Return the [X, Y] coordinate for the center point of the cell that contains the specified text.  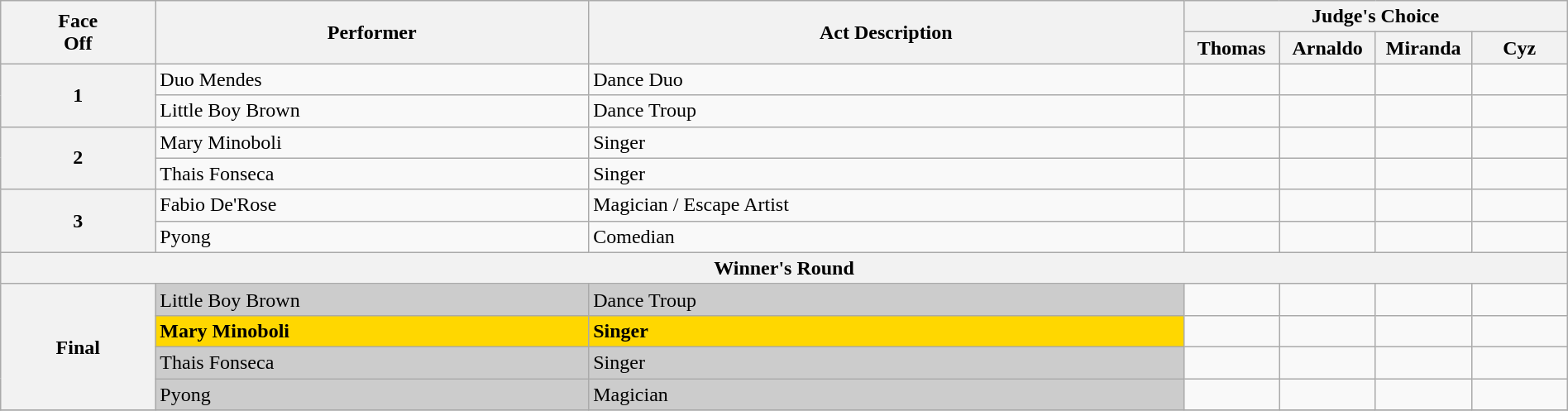
Performer [372, 32]
Thomas [1231, 48]
Judge's Choice [1375, 17]
Comedian [887, 237]
FaceOff [78, 32]
Winner's Round [784, 268]
Arnaldo [1327, 48]
3 [78, 221]
Act Description [887, 32]
Fabio De'Rose [372, 205]
Cyz [1519, 48]
Final [78, 346]
Miranda [1423, 48]
Magician / Escape Artist [887, 205]
Magician [887, 394]
1 [78, 95]
Dance Duo [887, 79]
Duo Mendes [372, 79]
2 [78, 158]
